From the cell containing the given text, extract its center point as (x, y) coordinate. 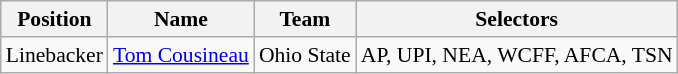
Tom Cousineau (181, 55)
Linebacker (54, 55)
Team (305, 19)
AP, UPI, NEA, WCFF, AFCA, TSN (517, 55)
Name (181, 19)
Position (54, 19)
Ohio State (305, 55)
Selectors (517, 19)
